Pinpoint the cell where the given text exists, returning its (x, y) midpoint coordinate. 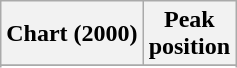
Peakposition (189, 34)
Chart (2000) (72, 34)
